Capture the cell that displays the provided text and extract its (X, Y) central coordinate. 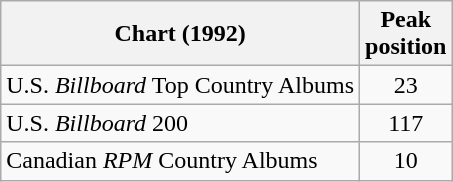
117 (406, 123)
23 (406, 85)
U.S. Billboard Top Country Albums (180, 85)
Canadian RPM Country Albums (180, 161)
Chart (1992) (180, 34)
10 (406, 161)
U.S. Billboard 200 (180, 123)
Peakposition (406, 34)
